Return the [X, Y] coordinate for the center point of the cell that contains the specified text.  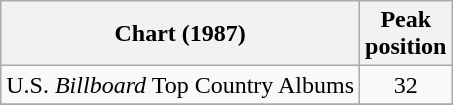
32 [406, 85]
U.S. Billboard Top Country Albums [180, 85]
Peakposition [406, 34]
Chart (1987) [180, 34]
